Determine the [x, y] coordinate at the center of the cell enclosing the given text.  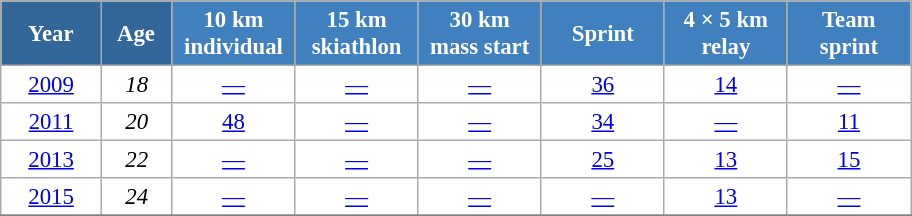
2011 [52, 122]
4 × 5 km relay [726, 34]
2013 [52, 160]
11 [848, 122]
Year [52, 34]
15 km skiathlon [356, 34]
Age [136, 34]
30 km mass start [480, 34]
22 [136, 160]
2009 [52, 85]
25 [602, 160]
14 [726, 85]
48 [234, 122]
34 [602, 122]
Sprint [602, 34]
15 [848, 160]
2015 [52, 197]
20 [136, 122]
36 [602, 85]
18 [136, 85]
Team sprint [848, 34]
10 km individual [234, 34]
24 [136, 197]
